Determine the (X, Y) coordinate at the center of the cell enclosing the given text.  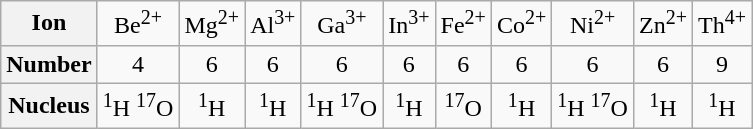
Th4+ (722, 24)
Co2+ (521, 24)
Ion (49, 24)
Mg2+ (212, 24)
Ni2+ (593, 24)
Zn2+ (662, 24)
Number (49, 64)
In3+ (409, 24)
4 (138, 64)
Fe2+ (463, 24)
Be2+ (138, 24)
Ga3+ (342, 24)
Nucleus (49, 106)
17O (463, 106)
Al3+ (273, 24)
9 (722, 64)
